Find where the given text appears and provide that cell's center as (x, y) coordinate. 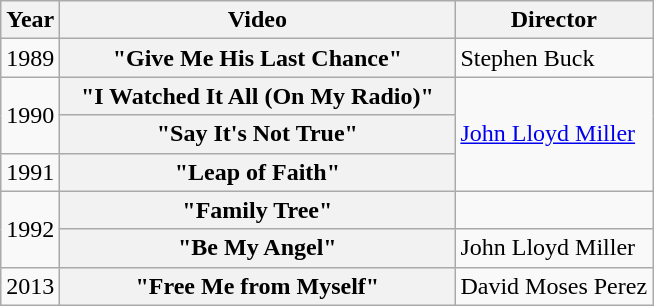
Stephen Buck (554, 58)
1990 (30, 115)
"Give Me His Last Chance" (258, 58)
"Say It's Not True" (258, 134)
"Be My Angel" (258, 248)
"Leap of Faith" (258, 172)
Director (554, 20)
"Free Me from Myself" (258, 286)
"Family Tree" (258, 210)
Year (30, 20)
Video (258, 20)
1989 (30, 58)
1991 (30, 172)
1992 (30, 229)
"I Watched It All (On My Radio)" (258, 96)
2013 (30, 286)
David Moses Perez (554, 286)
